Return the [X, Y] coordinate for the center point of the cell that contains the specified text.  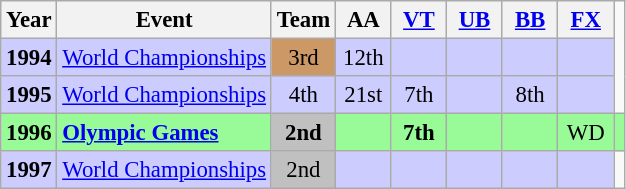
1996 [29, 133]
Event [164, 20]
3rd [303, 58]
AA [364, 20]
1995 [29, 95]
Year [29, 20]
BB [530, 20]
WD [586, 133]
21st [364, 95]
Team [303, 20]
VT [419, 20]
12th [364, 58]
UB [475, 20]
Olympic Games [164, 133]
1997 [29, 170]
8th [530, 95]
1994 [29, 58]
4th [303, 95]
FX [586, 20]
